Find where the given text appears and provide that cell's center as (x, y) coordinate. 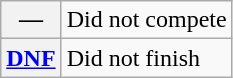
Did not compete (146, 20)
DNF (31, 58)
Did not finish (146, 58)
— (31, 20)
